Scan for the cell matching the given text and deliver its [x, y] coordinate at center. 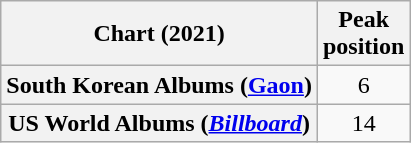
14 [363, 123]
South Korean Albums (Gaon) [160, 85]
Peakposition [363, 34]
6 [363, 85]
Chart (2021) [160, 34]
US World Albums (Billboard) [160, 123]
